Extract the (X, Y) coordinate from the center of the cell holding the provided text.  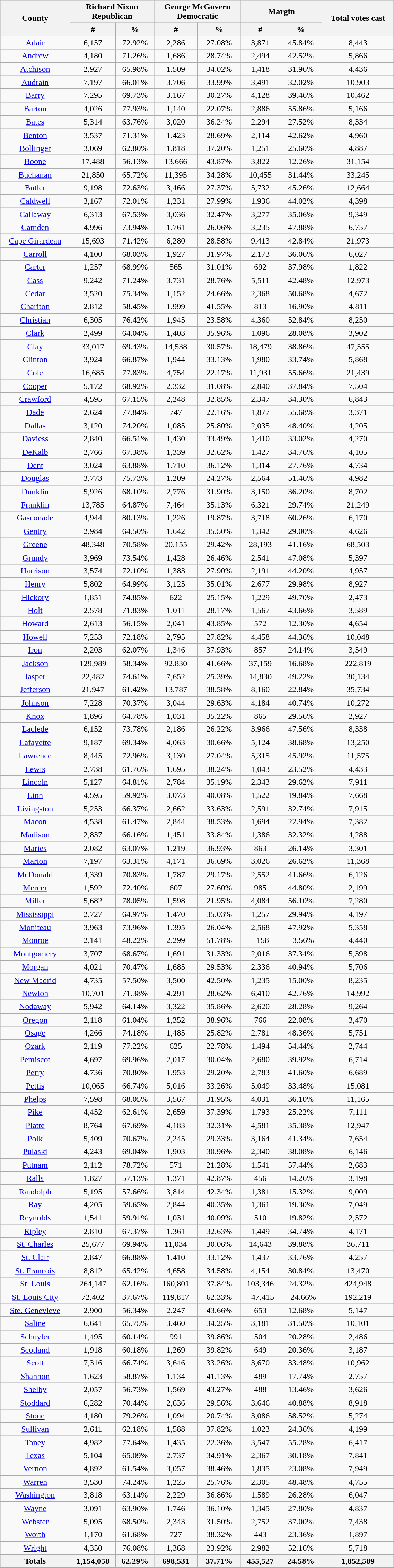
31.44% (301, 174)
3,277 (260, 214)
34.28% (219, 174)
1,509 (176, 69)
−24.66% (301, 1297)
33.84% (219, 835)
3,036 (176, 214)
3,773 (93, 478)
10,455 (260, 174)
Nodaway (35, 1006)
Ralls (35, 1178)
30.18% (301, 1456)
1,787 (176, 875)
76.42% (135, 320)
61.54% (135, 1469)
St. Charles (35, 1244)
119,817 (176, 1297)
4,154 (260, 1271)
1,746 (176, 1508)
571 (176, 1165)
Webster (35, 1522)
1,423 (176, 135)
1,346 (176, 650)
32.02% (301, 82)
55.68% (301, 412)
28.28% (301, 1006)
Schuyler (35, 1337)
25.80% (219, 426)
64.14% (135, 1006)
727 (176, 1535)
43.85% (219, 624)
75.73% (135, 478)
5,511 (260, 280)
2,332 (176, 386)
33,017 (93, 346)
2,810 (93, 1231)
1,371 (176, 1178)
38.58% (219, 690)
50.68% (301, 293)
28,193 (260, 544)
1,395 (176, 927)
Scotland (35, 1350)
41.60% (301, 1073)
Christian (35, 320)
1,694 (260, 822)
36.20% (301, 492)
28.74% (219, 56)
2,035 (260, 426)
Daviess (35, 439)
2,286 (176, 43)
Pettis (35, 1086)
47.56% (301, 729)
68.05% (135, 1099)
Phelps (35, 1099)
33.63% (219, 809)
31,154 (358, 161)
Osage (35, 1033)
15.32% (301, 1191)
5,802 (93, 584)
3,044 (176, 703)
3,198 (358, 1178)
2,118 (93, 1020)
4,026 (93, 109)
26.62% (301, 861)
Moniteau (35, 927)
9,242 (93, 280)
4,270 (358, 439)
56.15% (135, 624)
14.26% (301, 1178)
66.51% (135, 439)
Vernon (35, 1469)
865 (260, 716)
13,785 (93, 505)
10,101 (358, 1323)
4,100 (93, 254)
1,592 (93, 888)
77.84% (135, 412)
47.92% (301, 927)
74.61% (135, 676)
2,837 (93, 835)
2,783 (260, 1073)
Ozark (35, 1046)
455,527 (260, 1561)
2,982 (260, 1548)
33.13% (219, 359)
1,011 (176, 611)
7,464 (176, 505)
74.18% (135, 1033)
Texas (35, 1456)
65.75% (135, 1323)
64.78% (135, 716)
1,023 (260, 1429)
22.17% (219, 373)
5,926 (93, 492)
31.01% (219, 267)
504 (260, 1337)
St. Clair (35, 1258)
6,152 (93, 729)
12,664 (358, 188)
2,499 (93, 333)
Linn (35, 795)
Marion (35, 861)
21,973 (358, 241)
77.83% (135, 373)
2,984 (93, 531)
129,989 (93, 663)
1,494 (260, 1046)
32.62% (219, 452)
4,288 (358, 835)
1,691 (176, 954)
30.06% (219, 1244)
23.08% (301, 1469)
3,731 (176, 280)
Montgomery (35, 954)
3,024 (93, 465)
5,172 (93, 386)
34.91% (219, 1456)
63.88% (135, 465)
64.81% (135, 782)
4,658 (176, 1271)
10,701 (93, 993)
2,752 (260, 1522)
3,057 (176, 1469)
74.85% (135, 597)
23.52% (301, 769)
71.42% (135, 241)
3,466 (176, 188)
St. Francois (35, 1271)
12.68% (301, 1310)
38.86% (301, 346)
Butler (35, 188)
23.36% (301, 1535)
38.96% (219, 1020)
57.66% (135, 1191)
33.99% (219, 82)
565 (176, 267)
35.38% (301, 1125)
12.26% (301, 161)
Macon (35, 822)
6,417 (358, 1442)
3,322 (176, 1006)
48.22% (135, 940)
6,027 (358, 254)
26.22% (219, 729)
66.87% (135, 359)
1,449 (260, 1231)
3,091 (93, 1508)
1,226 (176, 518)
4,960 (358, 135)
Jefferson (35, 690)
Dunklin (35, 492)
22,482 (93, 676)
2,041 (176, 624)
Barton (35, 109)
30.27% (219, 95)
1,418 (260, 69)
1,435 (176, 1442)
Mercer (35, 888)
24.66% (219, 293)
1,835 (260, 1469)
47.08% (301, 557)
Iron (35, 650)
58.34% (135, 663)
62.33% (219, 1297)
4,031 (260, 1099)
1,903 (176, 1152)
35,734 (358, 690)
1,589 (260, 1495)
11,034 (176, 1244)
2,541 (260, 557)
2,247 (176, 1310)
2,568 (260, 927)
8,927 (358, 584)
65.98% (135, 69)
6,689 (358, 1073)
2,776 (176, 492)
4,626 (358, 531)
1,251 (260, 148)
28.17% (219, 611)
2,367 (260, 1456)
64.87% (135, 505)
2,245 (176, 1139)
Gentry (35, 531)
67.69% (135, 1125)
991 (176, 1337)
−47,415 (260, 1297)
5,315 (260, 756)
4,184 (260, 703)
71.38% (135, 993)
Perry (35, 1073)
63.31% (135, 861)
1,314 (260, 465)
22.36% (219, 1442)
1,428 (176, 557)
2,662 (176, 809)
1,852,589 (358, 1561)
−158 (260, 940)
58.52% (301, 1416)
2,494 (260, 56)
32.47% (219, 214)
10,903 (358, 82)
13.46% (301, 1389)
29.00% (301, 531)
6,410 (260, 993)
Wayne (35, 1508)
857 (260, 650)
48.40% (301, 426)
1,403 (176, 333)
71.26% (135, 56)
14,538 (176, 346)
15,081 (358, 1086)
27.52% (301, 122)
Randolph (35, 1191)
32.63% (219, 1231)
39.82% (219, 1350)
6,313 (93, 214)
1,567 (260, 611)
60.18% (135, 1350)
Howell (35, 637)
61.04% (135, 1020)
39.46% (301, 95)
2,564 (260, 478)
71.31% (135, 135)
70.80% (135, 1073)
1,269 (176, 1350)
10,048 (358, 637)
37.93% (219, 650)
1,096 (260, 333)
264,147 (93, 1284)
160,801 (176, 1284)
69.34% (135, 742)
55.28% (301, 1442)
3,549 (358, 650)
27.37% (219, 188)
35.86% (219, 1006)
66.16% (135, 835)
Stone (35, 1416)
2,017 (176, 1059)
30.96% (219, 1152)
43.87% (219, 161)
Dent (35, 465)
12,973 (358, 280)
2,578 (93, 611)
8,918 (358, 1403)
George McGovernDemocratic (198, 12)
Franklin (35, 505)
2,886 (260, 109)
2,572 (358, 1218)
New Madrid (35, 980)
2,613 (93, 624)
Andrew (35, 56)
Stoddard (35, 1403)
5,104 (93, 1456)
27.80% (301, 1508)
45.26% (301, 188)
33.74% (301, 359)
Buchanan (35, 174)
33.76% (301, 1258)
64.04% (135, 333)
72.10% (135, 571)
30.66% (219, 742)
42.48% (301, 280)
77.64% (135, 1442)
34.74% (301, 1231)
6,305 (93, 320)
1,827 (93, 1178)
4,837 (358, 1508)
31.90% (219, 492)
37.98% (301, 267)
2,680 (260, 1059)
70.44% (135, 1403)
27.60% (219, 888)
41.34% (301, 1139)
3,187 (358, 1350)
45.84% (301, 43)
18,479 (260, 346)
3,120 (93, 426)
44.02% (301, 201)
Jasper (35, 676)
Barry (35, 95)
36.93% (219, 848)
62.07% (135, 650)
3,871 (260, 43)
County (35, 18)
1,999 (176, 307)
37.82% (219, 1429)
32.32% (301, 835)
4,183 (176, 1125)
68.03% (135, 254)
42.34% (219, 1191)
Margin (281, 12)
3,670 (260, 1363)
2,847 (93, 1258)
1,793 (260, 1112)
4,433 (358, 769)
65.09% (135, 1456)
2,119 (93, 1046)
68.99% (135, 267)
Warren (35, 1482)
62.18% (135, 1429)
70.37% (135, 703)
863 (260, 848)
60.26% (301, 518)
3,547 (260, 1442)
25.39% (219, 676)
1,430 (176, 439)
7,668 (358, 795)
34.25% (219, 1323)
38.46% (219, 1469)
2,757 (358, 1376)
29.17% (219, 875)
80.13% (135, 518)
3,086 (260, 1416)
6,047 (358, 1495)
2,368 (260, 293)
5,409 (93, 1139)
35.06% (301, 214)
2,552 (260, 875)
31.97% (219, 254)
41.16% (301, 544)
4,887 (358, 148)
Carroll (35, 254)
36.24% (219, 122)
3,150 (260, 492)
2,737 (176, 1456)
14,992 (358, 993)
17.74% (301, 1376)
3,181 (260, 1323)
−3.56% (301, 940)
Cooper (35, 386)
28.69% (219, 135)
10,462 (358, 95)
4,291 (176, 993)
7,316 (93, 1363)
37.34% (301, 954)
40.94% (301, 967)
5,095 (93, 1522)
63.07% (135, 848)
7,652 (176, 676)
4,811 (358, 307)
4,199 (358, 1429)
39.86% (219, 1337)
Monroe (35, 940)
4,944 (93, 518)
6,321 (260, 505)
Adair (35, 43)
1,642 (176, 531)
3,470 (358, 1020)
Clinton (35, 359)
5,682 (93, 901)
23.92% (219, 1548)
1,427 (260, 452)
19.87% (219, 518)
72.92% (135, 43)
5,706 (358, 967)
66.37% (135, 809)
2,636 (176, 1403)
55.66% (301, 373)
2,347 (260, 399)
1,953 (176, 1073)
58.87% (135, 1376)
1,927 (176, 254)
52.16% (301, 1548)
67.38% (135, 452)
54.44% (301, 1046)
9,413 (260, 241)
5,274 (358, 1416)
Lafayette (35, 742)
1,936 (260, 201)
56.73% (135, 1389)
6,282 (93, 1403)
9,009 (358, 1191)
6,126 (358, 875)
59.65% (135, 1204)
35.01% (219, 584)
649 (260, 1350)
1,851 (93, 597)
20.74% (219, 1416)
7,915 (358, 809)
75.34% (135, 293)
Livingston (35, 809)
72.18% (135, 637)
28.08% (301, 333)
4,021 (93, 967)
63.90% (135, 1508)
4,538 (93, 822)
Pike (35, 1112)
69.96% (135, 1059)
41.55% (219, 307)
43.27% (219, 1389)
31.08% (219, 386)
Shelby (35, 1389)
31.95% (219, 1099)
7,911 (358, 782)
22.07% (219, 109)
1,710 (176, 465)
35.19% (219, 782)
3,020 (176, 122)
3,718 (260, 518)
48.48% (301, 1482)
21,850 (93, 174)
33.12% (219, 1258)
510 (260, 1218)
10,272 (358, 703)
15,693 (93, 241)
30.57% (219, 346)
42.87% (219, 1178)
27.04% (219, 756)
20.28% (301, 1337)
6,170 (358, 518)
Caldwell (35, 201)
68.50% (135, 1522)
2,112 (93, 1165)
22.16% (219, 412)
67.15% (135, 399)
65.42% (135, 1271)
Crawford (35, 399)
14,830 (260, 676)
Boone (35, 161)
68,503 (358, 544)
32.31% (219, 1125)
19.82% (301, 1218)
5,866 (358, 56)
St. Louis City (35, 1297)
1,140 (176, 109)
12.30% (301, 624)
40.08% (219, 795)
25.76% (219, 1482)
29.53% (219, 967)
1,339 (176, 452)
443 (260, 1535)
2,659 (176, 1112)
Sullivan (35, 1429)
2,340 (260, 1152)
747 (176, 412)
1,822 (358, 267)
37,159 (260, 663)
Carter (35, 267)
7,280 (358, 901)
1,152 (176, 293)
78.05% (135, 901)
4,128 (260, 95)
Ray (35, 1204)
2,677 (260, 584)
37.71% (219, 1561)
68.10% (135, 492)
698,531 (176, 1561)
4,266 (93, 1033)
5,195 (93, 1191)
5,127 (93, 782)
7,228 (93, 703)
4,736 (93, 1073)
2,611 (93, 1429)
7,841 (358, 1456)
73.54% (135, 557)
Callaway (35, 214)
44.20% (301, 571)
Laclede (35, 729)
70.67% (135, 1139)
3,069 (93, 148)
Gasconade (35, 518)
8,160 (260, 690)
25,677 (93, 1244)
11,368 (358, 861)
1,569 (176, 1389)
Cedar (35, 293)
26.14% (301, 848)
73.96% (135, 927)
2,199 (358, 888)
2,486 (358, 1337)
42.50% (219, 980)
St. Louis (35, 1284)
5,358 (358, 927)
47.88% (301, 228)
2,624 (93, 412)
3,963 (93, 927)
Cass (35, 280)
24.32% (301, 1284)
8,812 (93, 1271)
1,598 (176, 901)
1,386 (260, 835)
3,460 (176, 1323)
44.36% (301, 637)
62.80% (135, 148)
1,877 (260, 412)
27.82% (219, 637)
48,348 (93, 544)
3,301 (358, 848)
48.36% (301, 1033)
4,084 (260, 901)
57.50% (135, 980)
21.95% (219, 901)
7,949 (358, 1469)
26.04% (219, 927)
67.53% (135, 214)
35.13% (219, 505)
11,165 (358, 1099)
51.78% (219, 940)
1,235 (260, 980)
24.14% (301, 650)
3,626 (358, 1389)
42.52% (301, 56)
28.76% (219, 280)
49.70% (301, 597)
70.47% (135, 967)
2,203 (93, 650)
653 (260, 1310)
3,822 (260, 161)
67.37% (135, 1231)
Lawrence (35, 756)
39.92% (301, 1059)
2,781 (260, 1033)
25.60% (301, 148)
77.22% (135, 1046)
Lewis (35, 769)
Morgan (35, 967)
Lincoln (35, 782)
Ste. Genevieve (35, 1310)
3,814 (176, 1191)
1,345 (260, 1508)
Clay (35, 346)
4,243 (93, 1152)
20,155 (176, 544)
Knox (35, 716)
14,643 (260, 1244)
5,942 (93, 1006)
4,735 (93, 980)
23.58% (219, 320)
10,962 (358, 1363)
1,154,058 (93, 1561)
10,065 (93, 1086)
36.86% (219, 1495)
Clark (35, 333)
Jackson (35, 663)
5,314 (93, 122)
Oregon (35, 1020)
3,969 (93, 557)
72,402 (93, 1297)
2,473 (358, 597)
1,231 (176, 201)
Shannon (35, 1376)
29.98% (301, 584)
8,338 (358, 729)
29.42% (219, 544)
DeKalb (35, 452)
103,346 (260, 1284)
1,381 (260, 1191)
2,305 (260, 1482)
Worth (35, 1535)
16.68% (301, 663)
4,581 (260, 1125)
49.22% (301, 676)
1,225 (176, 1482)
1,685 (176, 967)
5,868 (358, 359)
13,250 (358, 742)
24.27% (219, 478)
2,141 (93, 940)
4,257 (358, 1258)
2,294 (260, 122)
2,766 (93, 452)
3,966 (260, 729)
6,843 (358, 399)
2,812 (93, 307)
36,711 (358, 1244)
489 (260, 1376)
57.13% (135, 1178)
72.96% (135, 756)
2,727 (93, 914)
26.46% (219, 557)
Holt (35, 611)
6,714 (358, 1059)
Taney (35, 1442)
42.76% (301, 993)
22.94% (301, 822)
5,016 (176, 1086)
1,342 (260, 531)
36.06% (301, 254)
3,491 (260, 82)
37.20% (219, 148)
6,146 (358, 1152)
39.88% (301, 1244)
77.93% (135, 109)
22.08% (301, 1020)
4,996 (93, 228)
3,026 (260, 861)
73.78% (135, 729)
3,530 (93, 1482)
572 (260, 624)
9,198 (93, 188)
4,398 (358, 201)
3,707 (93, 954)
65.72% (135, 174)
4,892 (93, 1469)
5,166 (358, 109)
Totals (35, 1561)
37.00% (301, 1522)
6,757 (358, 228)
16.90% (301, 307)
35.22% (219, 716)
68.67% (135, 954)
21.28% (219, 1165)
Total votes cast (358, 18)
78.72% (135, 1165)
4,697 (93, 1059)
68.92% (135, 386)
Miller (35, 901)
44.80% (301, 888)
69.04% (135, 1152)
4,360 (260, 320)
30.84% (301, 1271)
3,924 (93, 359)
Pemiscot (35, 1059)
30,134 (358, 676)
26.28% (301, 1495)
38.08% (301, 1152)
2,016 (260, 954)
40.09% (219, 1218)
21,439 (358, 373)
9,264 (358, 1006)
5,718 (358, 1548)
66.01% (135, 82)
2,784 (176, 782)
24.36% (301, 1429)
4,452 (93, 1112)
424,948 (358, 1284)
30.04% (219, 1059)
64.50% (135, 531)
766 (260, 1020)
32.74% (301, 809)
4,654 (358, 624)
456 (260, 1178)
7,295 (93, 95)
58.45% (135, 307)
74.24% (135, 1482)
3,589 (358, 611)
192,219 (358, 1297)
40.35% (219, 1204)
3,125 (176, 584)
41.13% (219, 1376)
16,685 (93, 373)
29.63% (219, 703)
Howard (35, 624)
Hickory (35, 597)
12,947 (358, 1125)
Platte (35, 1125)
488 (260, 1389)
Maries (35, 848)
56.10% (301, 901)
Washington (35, 1495)
69.73% (135, 95)
2,591 (260, 809)
69.94% (135, 1244)
1,522 (260, 795)
22.78% (219, 1046)
Harrison (35, 571)
4,440 (358, 940)
69.43% (135, 346)
62.16% (135, 1284)
1,686 (176, 56)
22.84% (301, 690)
5,147 (358, 1310)
2,191 (260, 571)
42.62% (301, 135)
9,349 (358, 214)
9,187 (93, 742)
24.58% (301, 1561)
1,918 (93, 1350)
21,249 (358, 505)
Polk (35, 1139)
59.92% (135, 795)
Dallas (35, 426)
607 (176, 888)
4,458 (260, 637)
25.22% (301, 1112)
2,114 (260, 135)
McDonald (35, 875)
8,250 (358, 320)
63.76% (135, 122)
27.90% (219, 571)
1,588 (176, 1429)
3,164 (260, 1139)
Saline (35, 1323)
71.24% (135, 280)
56.34% (135, 1310)
3,130 (176, 756)
1,945 (176, 320)
70.83% (135, 875)
Dade (35, 412)
Richard NixonRepublican (112, 12)
7,253 (93, 637)
92,830 (176, 663)
40.88% (301, 1403)
52.84% (301, 320)
8,764 (93, 1125)
4,734 (358, 465)
3,073 (176, 795)
34.02% (219, 69)
8,334 (358, 122)
4,755 (358, 1482)
7,654 (358, 1139)
2,336 (260, 967)
13,787 (176, 690)
19.30% (301, 1204)
Bollinger (35, 148)
64.97% (135, 914)
1,623 (93, 1376)
7,598 (93, 1099)
6,280 (176, 241)
70.58% (135, 544)
35.96% (219, 333)
1,485 (176, 1033)
17,488 (93, 161)
1,229 (260, 597)
1,209 (176, 478)
2,744 (358, 1046)
38.53% (219, 822)
1,896 (93, 716)
36.69% (219, 861)
2,683 (358, 1165)
1,437 (260, 1258)
1,170 (93, 1535)
2,795 (176, 637)
31.96% (301, 69)
1,352 (176, 1020)
72.40% (135, 888)
Putnam (35, 1165)
61.76% (135, 769)
8,702 (358, 492)
Ripley (35, 1231)
5,398 (358, 954)
1,495 (93, 1337)
1,134 (176, 1376)
61.47% (135, 822)
25.15% (219, 597)
Johnson (35, 703)
55.86% (301, 109)
13,666 (176, 161)
61.42% (135, 690)
21,947 (93, 690)
7,049 (358, 1204)
28.58% (219, 241)
11,395 (176, 174)
3,567 (176, 1099)
29.94% (301, 914)
28.62% (219, 993)
7,382 (358, 822)
33.49% (219, 439)
4,436 (358, 69)
Pulaski (35, 1152)
1,094 (176, 1416)
32.85% (219, 399)
813 (260, 307)
8,443 (358, 43)
71.83% (135, 611)
11,931 (260, 373)
1,368 (176, 1548)
66.88% (135, 1258)
29.74% (301, 505)
Cole (35, 373)
59.91% (135, 1218)
Audrain (35, 82)
19.84% (301, 795)
Reynolds (35, 1218)
7,438 (358, 1522)
38.68% (301, 742)
Chariton (35, 307)
Cape Girardeau (35, 241)
56.13% (135, 161)
1,383 (176, 571)
Grundy (35, 557)
Benton (35, 135)
2,620 (260, 1006)
692 (260, 267)
26.06% (219, 228)
2,057 (93, 1389)
38.24% (219, 769)
37.67% (135, 1297)
3,902 (358, 333)
2,082 (93, 848)
33.02% (301, 439)
8,445 (93, 756)
1,980 (260, 359)
1,944 (176, 359)
37.39% (219, 1112)
2,248 (176, 399)
8,235 (358, 980)
2,186 (176, 729)
64.99% (135, 584)
72.01% (135, 201)
33,245 (358, 174)
Bates (35, 122)
27.76% (301, 465)
Atchison (35, 69)
4,672 (358, 293)
3,520 (93, 293)
11,575 (358, 756)
34.30% (301, 399)
7,111 (358, 1112)
Henry (35, 584)
2,173 (260, 254)
73.94% (135, 228)
3,235 (260, 228)
Wright (35, 1548)
5,397 (358, 557)
1,085 (176, 426)
5,751 (358, 1033)
76.08% (135, 1548)
3,537 (93, 135)
38.32% (219, 1535)
4,105 (358, 452)
40.74% (301, 703)
60.14% (135, 1337)
4,350 (93, 1548)
1,761 (176, 228)
2,299 (176, 940)
27.08% (219, 43)
3,706 (176, 82)
1,451 (176, 835)
62.61% (135, 1112)
5,253 (93, 809)
1,470 (176, 914)
61.68% (135, 1535)
Newton (35, 993)
7,504 (358, 386)
1,695 (176, 769)
5,124 (260, 742)
51.46% (301, 478)
622 (176, 597)
3,574 (93, 571)
5,732 (260, 188)
29.20% (219, 1073)
27.99% (219, 201)
35.50% (219, 531)
79.26% (135, 1416)
35.03% (219, 914)
1,818 (176, 148)
3,818 (93, 1495)
Mississippi (35, 914)
985 (260, 888)
34.58% (219, 1271)
57.44% (301, 1165)
20.36% (301, 1350)
Douglas (35, 478)
36.12% (219, 465)
4,754 (176, 373)
34.76% (301, 452)
29.62% (301, 782)
42.84% (301, 241)
15.00% (301, 980)
31.33% (219, 954)
4,063 (176, 742)
1,219 (176, 848)
13,470 (358, 1271)
3,500 (176, 980)
25.82% (219, 1033)
Madison (35, 835)
Greene (35, 544)
2,738 (93, 769)
6,641 (93, 1323)
45.92% (301, 756)
4,957 (358, 571)
63.14% (135, 1495)
Camden (35, 228)
72.63% (135, 188)
74.20% (135, 426)
625 (176, 1046)
5,049 (260, 1086)
29.33% (219, 1139)
4,197 (358, 914)
Scott (35, 1363)
1,897 (358, 1535)
222,819 (358, 663)
3,371 (358, 412)
6,157 (93, 43)
1,043 (260, 769)
2,900 (93, 1310)
2,229 (176, 1495)
4,339 (93, 875)
62.29% (135, 1561)
47,555 (358, 346)
